Extract the [X, Y] coordinate from the center of the cell holding the provided text.  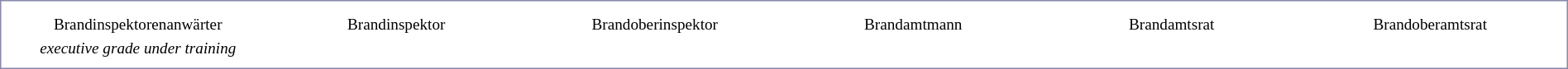
Brandamtsrat [1171, 25]
executive grade under training [137, 48]
Brandinspektorenanwärter [137, 25]
Brandinspektor [395, 25]
Brandoberamtsrat [1430, 25]
Brandoberinspektor [655, 25]
Brandamtmann [913, 25]
